Scan for the cell matching the given text and deliver its [x, y] coordinate at center. 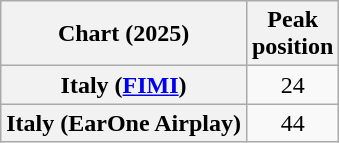
Italy (EarOne Airplay) [124, 123]
Chart (2025) [124, 34]
Italy (FIMI) [124, 85]
Peakposition [292, 34]
44 [292, 123]
24 [292, 85]
